Identify which cell holds the provided text, then report its (X, Y) central coordinate. 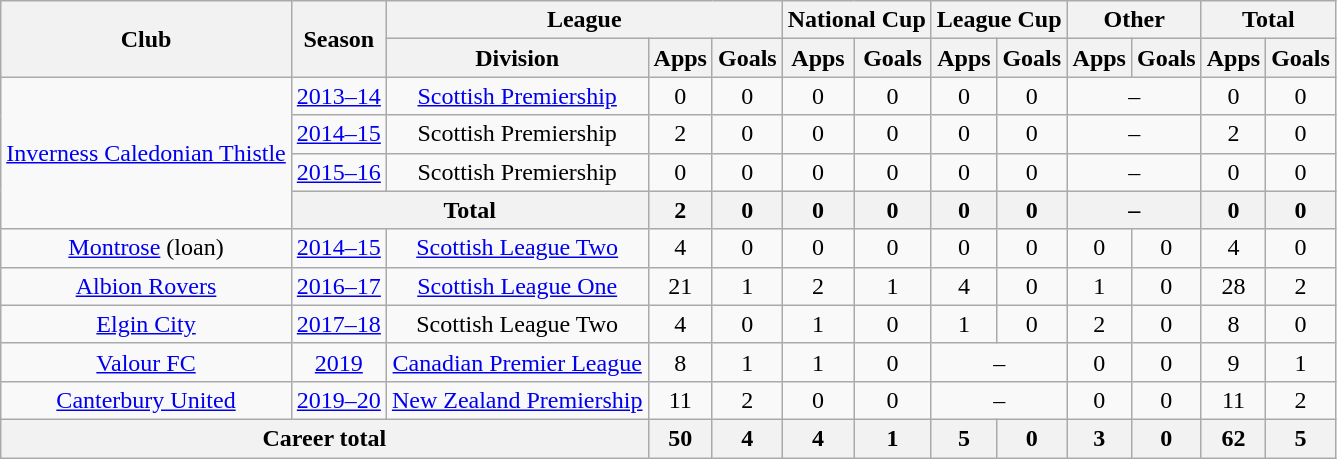
62 (1233, 438)
Career total (324, 438)
Valour FC (146, 362)
Elgin City (146, 324)
2013–14 (338, 96)
Montrose (loan) (146, 248)
2017–18 (338, 324)
9 (1233, 362)
Other (1134, 20)
Canadian Premier League (517, 362)
Albion Rovers (146, 286)
Division (517, 58)
21 (680, 286)
Canterbury United (146, 400)
National Cup (856, 20)
2015–16 (338, 172)
2019 (338, 362)
50 (680, 438)
Season (338, 39)
Scottish League One (517, 286)
League Cup (999, 20)
2016–17 (338, 286)
League (584, 20)
2019–20 (338, 400)
3 (1099, 438)
Club (146, 39)
28 (1233, 286)
Inverness Caledonian Thistle (146, 153)
New Zealand Premiership (517, 400)
